From the cell containing the given text, extract its center point as [x, y] coordinate. 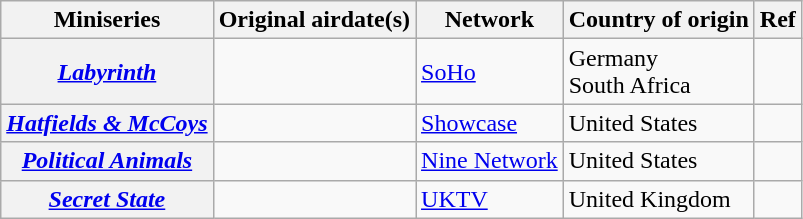
Original airdate(s) [314, 20]
Secret State [107, 199]
Showcase [490, 123]
Miniseries [107, 20]
UKTV [490, 199]
Political Animals [107, 161]
Nine Network [490, 161]
Hatfields & McCoys [107, 123]
Labyrinth [107, 72]
GermanySouth Africa [658, 72]
Network [490, 20]
United Kingdom [658, 199]
Country of origin [658, 20]
Ref [778, 20]
SoHo [490, 72]
